Determine the [x, y] coordinate at the center of the cell enclosing the given text.  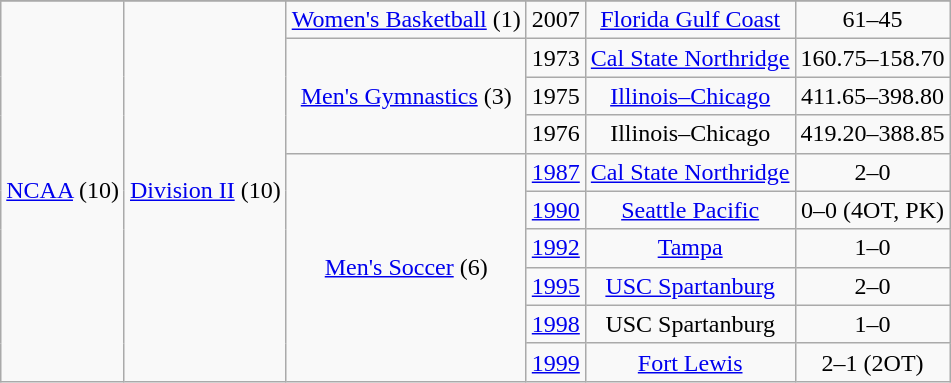
1990 [556, 210]
Men's Gymnastics (3) [406, 96]
419.20–388.85 [872, 134]
1973 [556, 58]
1999 [556, 362]
2–1 (2OT) [872, 362]
1975 [556, 96]
61–45 [872, 20]
NCAA (10) [63, 192]
1998 [556, 324]
Men's Soccer (6) [406, 267]
Tampa [690, 248]
1987 [556, 172]
Fort Lewis [690, 362]
411.65–398.80 [872, 96]
1976 [556, 134]
1995 [556, 286]
Division II (10) [205, 192]
160.75–158.70 [872, 58]
Women's Basketball (1) [406, 20]
Florida Gulf Coast [690, 20]
0–0 (4OT, PK) [872, 210]
2007 [556, 20]
Seattle Pacific [690, 210]
1992 [556, 248]
